Extract the [X, Y] coordinate from the center of the cell holding the provided text.  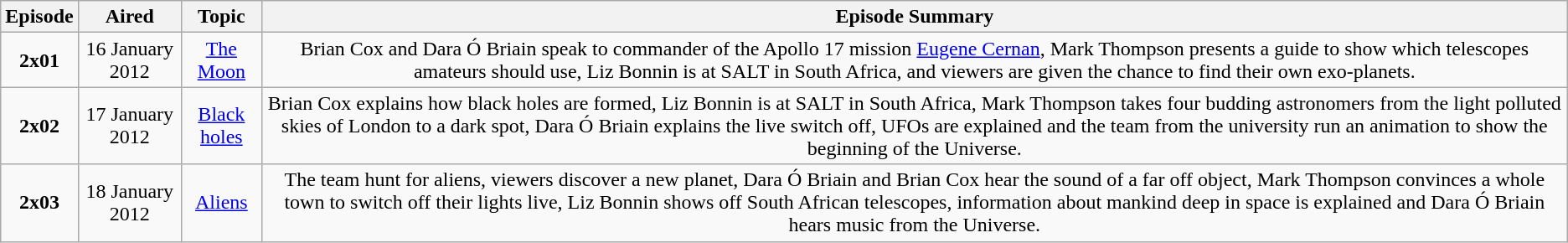
2x03 [39, 203]
Black holes [221, 126]
The Moon [221, 60]
2x02 [39, 126]
Aliens [221, 203]
Topic [221, 17]
Episode Summary [915, 17]
16 January 2012 [129, 60]
Aired [129, 17]
2x01 [39, 60]
17 January 2012 [129, 126]
18 January 2012 [129, 203]
Episode [39, 17]
